Locate the cell with the specified text and output its (X, Y) center coordinate. 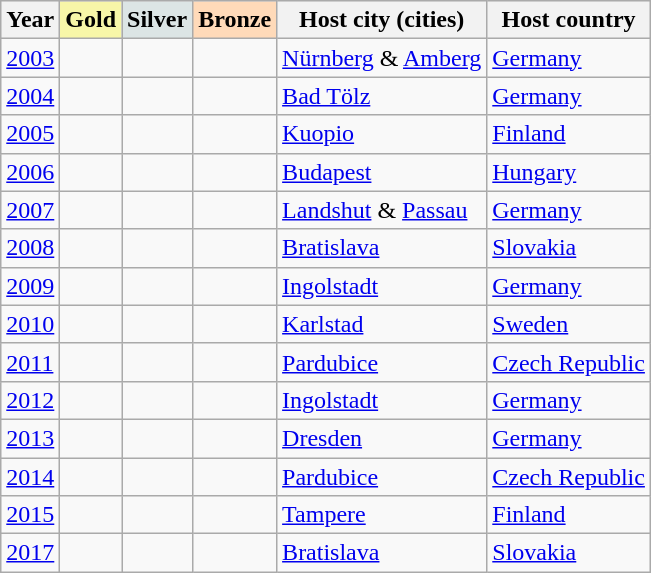
Bronze (235, 20)
2006 (30, 172)
Dresden (382, 438)
Karlstad (382, 324)
2007 (30, 210)
Year (30, 20)
Bad Tölz (382, 96)
2009 (30, 286)
2015 (30, 515)
2010 (30, 324)
2011 (30, 362)
Hungary (569, 172)
Sweden (569, 324)
2013 (30, 438)
2005 (30, 134)
Host country (569, 20)
Budapest (382, 172)
Landshut & Passau (382, 210)
2004 (30, 96)
Kuopio (382, 134)
Host city (cities) (382, 20)
Gold (91, 20)
2008 (30, 248)
Tampere (382, 515)
Nürnberg & Amberg (382, 58)
2012 (30, 400)
2003 (30, 58)
Silver (158, 20)
2017 (30, 553)
2014 (30, 477)
